Search for the cell housing the specified text and yield its (X, Y) center coordinate. 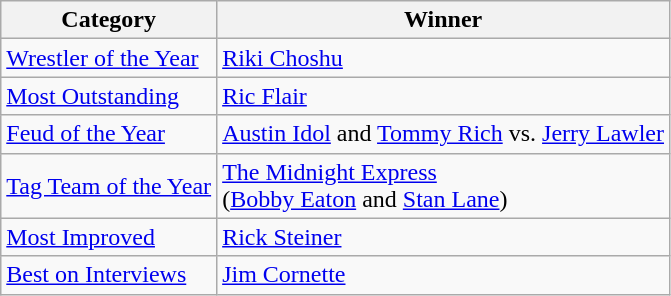
Rick Steiner (444, 237)
Jim Cornette (444, 275)
Tag Team of the Year (109, 186)
Austin Idol and Tommy Rich vs. Jerry Lawler (444, 134)
Most Improved (109, 237)
Feud of the Year (109, 134)
Wrestler of the Year (109, 58)
Category (109, 20)
Best on Interviews (109, 275)
Winner (444, 20)
Ric Flair (444, 96)
Riki Choshu (444, 58)
The Midnight Express(Bobby Eaton and Stan Lane) (444, 186)
Most Outstanding (109, 96)
